Return the [x, y] coordinate for the center point of the cell that contains the specified text.  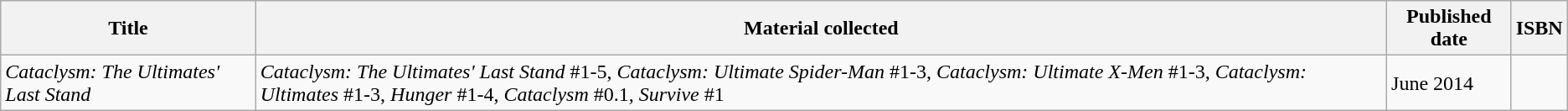
Cataclysm: The Ultimates' Last Stand [128, 82]
Published date [1449, 29]
Material collected [821, 29]
June 2014 [1449, 82]
Title [128, 29]
ISBN [1540, 29]
